Capture the cell that displays the provided text and extract its (X, Y) central coordinate. 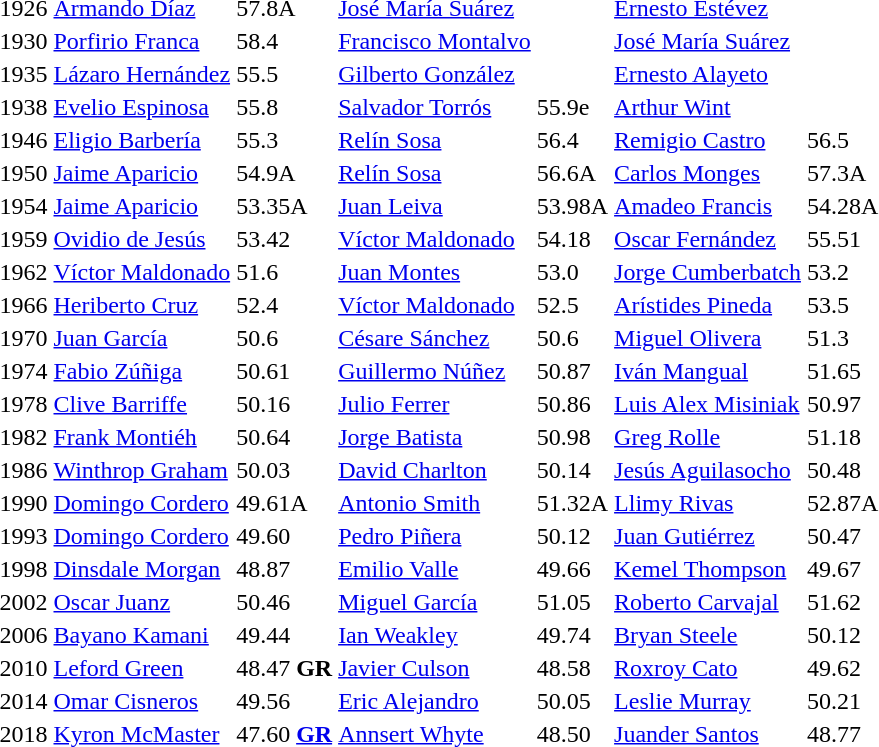
Lázaro Hernández (142, 74)
52.4 (284, 305)
Bryan Steele (708, 635)
52.5 (572, 305)
Emilio Valle (435, 569)
50.05 (572, 701)
50.64 (284, 437)
50.97 (842, 404)
54.9A (284, 173)
49.67 (842, 569)
Miguel Olivera (708, 338)
53.98A (572, 206)
50.14 (572, 470)
Julio Ferrer (435, 404)
58.4 (284, 41)
Eric Alejandro (435, 701)
Roxroy Cato (708, 668)
53.0 (572, 272)
Ovidio de Jesús (142, 239)
51.6 (284, 272)
Javier Culson (435, 668)
57.3A (842, 173)
53.2 (842, 272)
Arístides Pineda (708, 305)
Winthrop Graham (142, 470)
54.28A (842, 206)
51.62 (842, 602)
Leslie Murray (708, 701)
Bayano Kamani (142, 635)
Oscar Fernández (708, 239)
52.87A (842, 503)
50.16 (284, 404)
50.86 (572, 404)
Roberto Carvajal (708, 602)
Salvador Torrós (435, 107)
53.42 (284, 239)
56.4 (572, 140)
Guillermo Núñez (435, 371)
48.87 (284, 569)
49.61A (284, 503)
Iván Mangual (708, 371)
Juan García (142, 338)
Francisco Montalvo (435, 41)
50.61 (284, 371)
49.62 (842, 668)
Jorge Batista (435, 437)
48.47 GR (284, 668)
David Charlton (435, 470)
Gilberto González (435, 74)
56.6A (572, 173)
49.60 (284, 536)
48.58 (572, 668)
50.46 (284, 602)
54.18 (572, 239)
49.44 (284, 635)
Porfirio Franca (142, 41)
50.21 (842, 701)
50.48 (842, 470)
Jorge Cumberbatch (708, 272)
Omar Cisneros (142, 701)
55.5 (284, 74)
53.35A (284, 206)
Arthur Wint (708, 107)
Remigio Castro (708, 140)
49.56 (284, 701)
Amadeo Francis (708, 206)
Dinsdale Morgan (142, 569)
Luis Alex Misiniak (708, 404)
53.5 (842, 305)
Leford Green (142, 668)
51.3 (842, 338)
Carlos Monges (708, 173)
Juan Leiva (435, 206)
Heriberto Cruz (142, 305)
50.47 (842, 536)
55.9e (572, 107)
Ian Weakley (435, 635)
51.65 (842, 371)
Miguel García (435, 602)
55.51 (842, 239)
49.66 (572, 569)
Antonio Smith (435, 503)
Juan Gutiérrez (708, 536)
51.05 (572, 602)
55.8 (284, 107)
Eligio Barbería (142, 140)
49.74 (572, 635)
Clive Barriffe (142, 404)
Ernesto Alayeto (708, 74)
50.98 (572, 437)
Jesús Aguilasocho (708, 470)
56.5 (842, 140)
Frank Montiéh (142, 437)
Kemel Thompson (708, 569)
Evelio Espinosa (142, 107)
50.03 (284, 470)
Juan Montes (435, 272)
Pedro Piñera (435, 536)
Greg Rolle (708, 437)
Fabio Zúñiga (142, 371)
55.3 (284, 140)
Oscar Juanz (142, 602)
50.87 (572, 371)
Llimy Rivas (708, 503)
51.32A (572, 503)
51.18 (842, 437)
José María Suárez (708, 41)
Césare Sánchez (435, 338)
